Return the (x, y) coordinate for the center point of the cell that contains the specified text.  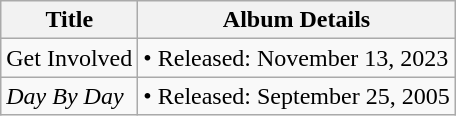
Day By Day (70, 96)
Title (70, 20)
Album Details (296, 20)
Get Involved (70, 58)
• Released: September 25, 2005 (296, 96)
• Released: November 13, 2023 (296, 58)
